Detect which cell encompasses the target text, then output its [x, y] center coordinate. 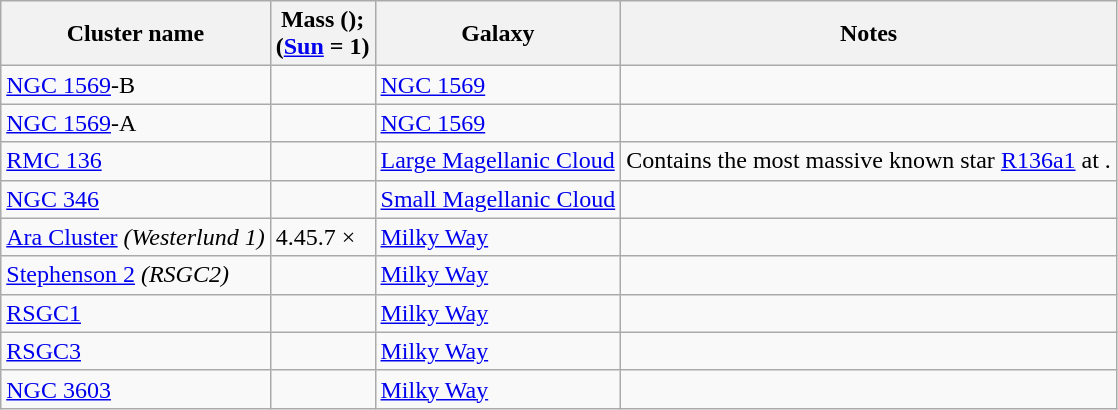
NGC 346 [136, 199]
Small Magellanic Cloud [498, 199]
NGC 3603 [136, 389]
Large Magellanic Cloud [498, 161]
RMC 136 [136, 161]
Cluster name [136, 34]
Ara Cluster (Westerlund 1) [136, 237]
NGC 1569-B [136, 85]
Stephenson 2 (RSGC2) [136, 275]
NGC 1569-A [136, 123]
Mass ();(Sun = 1) [322, 34]
RSGC3 [136, 351]
RSGC1 [136, 313]
Contains the most massive known star R136a1 at . [869, 161]
Notes [869, 34]
Galaxy [498, 34]
4.45.7 × [322, 237]
